Identify which cell holds the provided text, then report its (x, y) central coordinate. 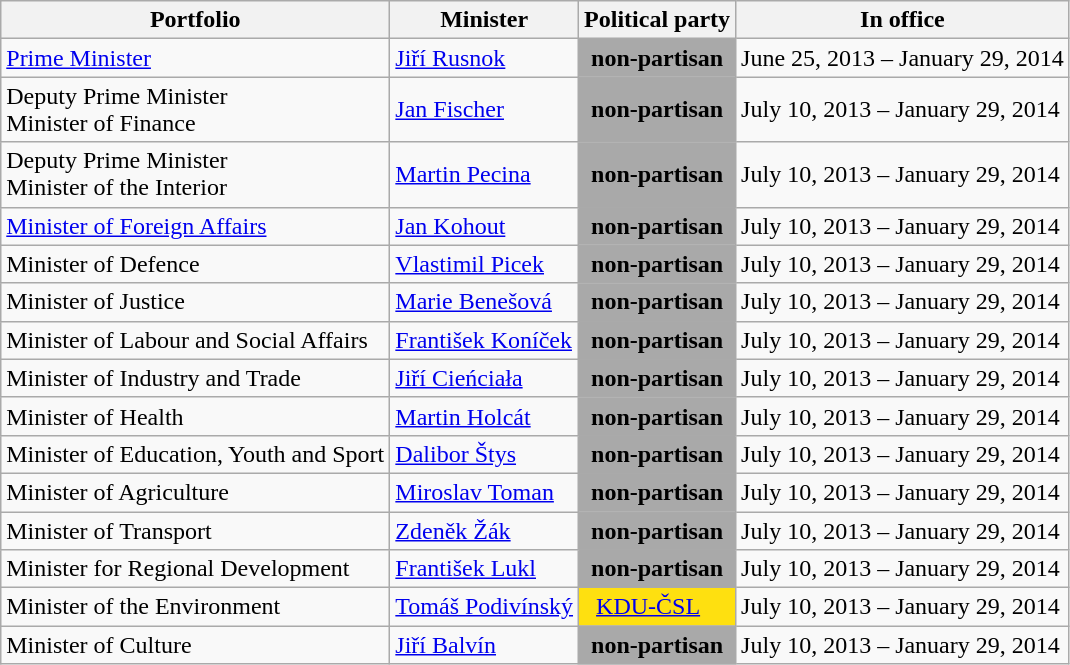
Minister of the Environment (196, 607)
Minister of Health (196, 416)
Jan Fischer (484, 110)
Jan Kohout (484, 226)
Prime Minister (196, 58)
Martin Holcát (484, 416)
Minister of Labour and Social Affairs (196, 340)
Minister of Foreign Affairs (196, 226)
Minister of Agriculture (196, 492)
František Lukl (484, 569)
Minister for Regional Development (196, 569)
Martin Pecina (484, 174)
Jiří Balvín (484, 645)
Dalibor Štys (484, 454)
June 25, 2013 – January 29, 2014 (903, 58)
Minister of Education, Youth and Sport (196, 454)
Minister (484, 20)
Portfolio (196, 20)
Jiří Rusnok (484, 58)
Minister of Industry and Trade (196, 378)
Marie Benešová (484, 302)
Miroslav Toman (484, 492)
Zdeněk Žák (484, 531)
Minister of Transport (196, 531)
František Koníček (484, 340)
Minister of Culture (196, 645)
Jiří Cieńciała (484, 378)
Political party (658, 20)
Minister of Justice (196, 302)
Minister of Defence (196, 264)
Vlastimil Picek (484, 264)
Deputy Prime Minister Minister of the Interior (196, 174)
In office (903, 20)
Deputy Prime Minister Minister of Finance (196, 110)
KDU-ČSL (658, 607)
Tomáš Podivínský (484, 607)
